Pinpoint the cell where the given text exists, returning its (X, Y) midpoint coordinate. 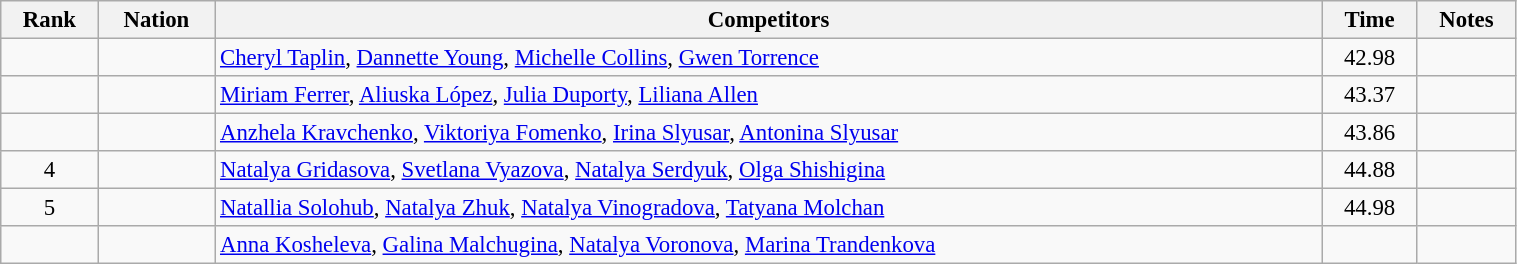
Cheryl Taplin, Dannette Young, Michelle Collins, Gwen Torrence (769, 58)
Nation (156, 20)
Natalya Gridasova, Svetlana Vyazova, Natalya Serdyuk, Olga Shishigina (769, 170)
4 (50, 170)
Notes (1466, 20)
Rank (50, 20)
Time (1369, 20)
44.88 (1369, 170)
Anna Kosheleva, Galina Malchugina, Natalya Voronova, Marina Trandenkova (769, 245)
Competitors (769, 20)
44.98 (1369, 208)
Natallia Solohub, Natalya Zhuk, Natalya Vinogradova, Tatyana Molchan (769, 208)
42.98 (1369, 58)
43.86 (1369, 133)
43.37 (1369, 95)
5 (50, 208)
Miriam Ferrer, Aliuska López, Julia Duporty, Liliana Allen (769, 95)
Anzhela Kravchenko, Viktoriya Fomenko, Irina Slyusar, Antonina Slyusar (769, 133)
